Locate the cell with the specified text and output its (X, Y) center coordinate. 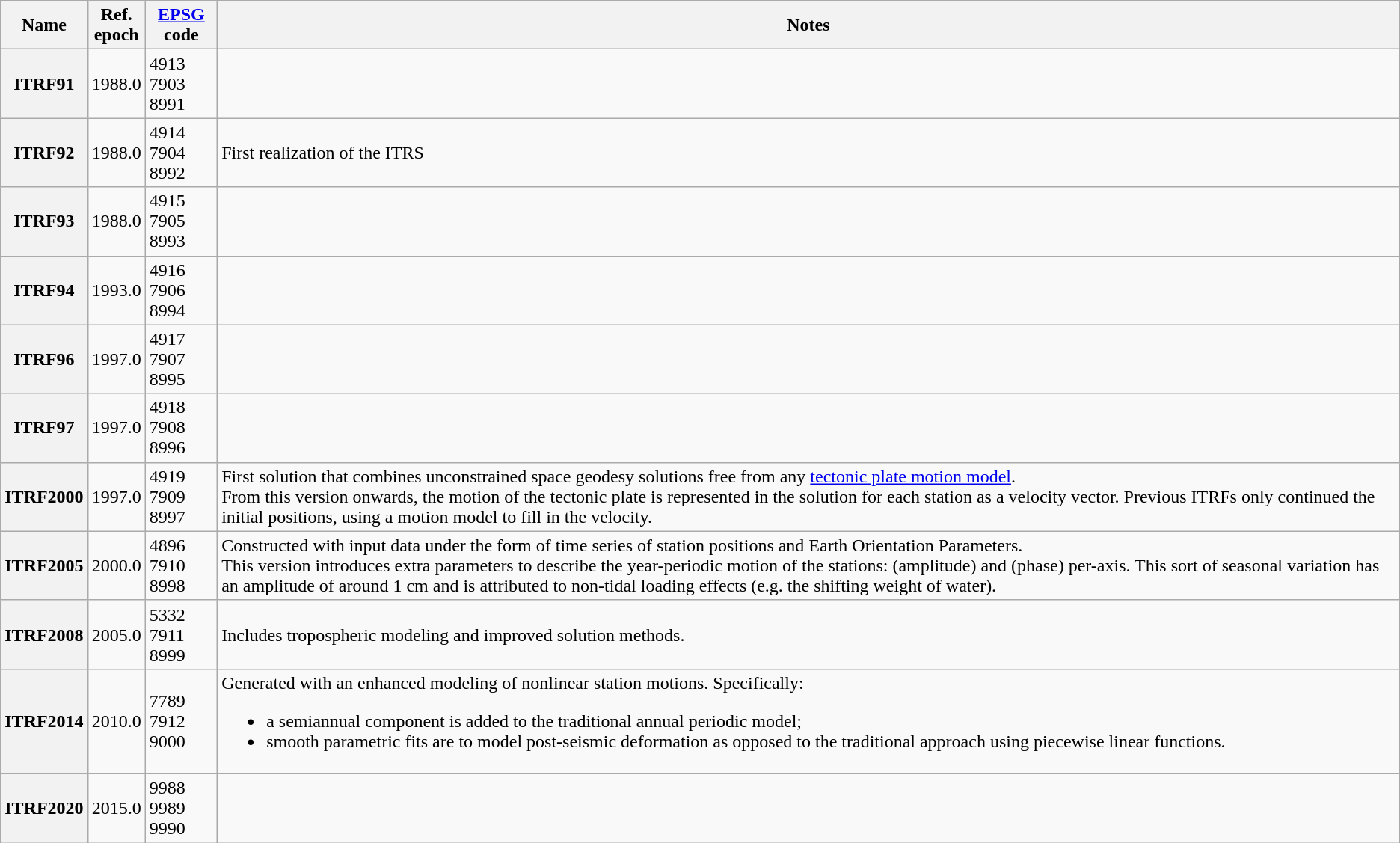
1993.0 (117, 290)
Notes (809, 25)
ITRF2020 (44, 808)
ITRF92 (44, 153)
2005.0 (117, 634)
2015.0 (117, 808)
49137903 8991 (181, 84)
ITRF2000 (44, 497)
ITRF2014 (44, 721)
49147904 8992 (181, 153)
49157905 8993 (181, 221)
Name (44, 25)
ITRF2005 (44, 565)
ITRF93 (44, 221)
First realization of the ITRS (809, 153)
Includes tropospheric modeling and improved solution methods. (809, 634)
ITRF94 (44, 290)
99889989 9990 (181, 808)
49167906 8994 (181, 290)
2000.0 (117, 565)
49177907 8995 (181, 359)
ITRF2008 (44, 634)
Ref.epoch (117, 25)
EPSGcode (181, 25)
77897912 9000 (181, 721)
49197909 8997 (181, 497)
533279118999 (181, 634)
2010.0 (117, 721)
ITRF97 (44, 428)
ITRF91 (44, 84)
49187908 8996 (181, 428)
48967910 8998 (181, 565)
ITRF96 (44, 359)
